Locate the cell with the specified text and output its [x, y] center coordinate. 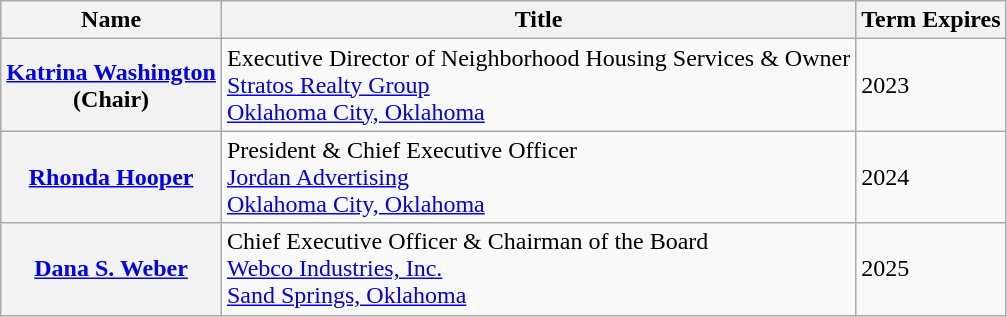
President & Chief Executive OfficerJordan AdvertisingOklahoma City, Oklahoma [538, 177]
Chief Executive Officer & Chairman of the BoardWebco Industries, Inc.Sand Springs, Oklahoma [538, 269]
Executive Director of Neighborhood Housing Services & OwnerStratos Realty GroupOklahoma City, Oklahoma [538, 85]
Rhonda Hooper [112, 177]
Term Expires [931, 20]
Name [112, 20]
2024 [931, 177]
2023 [931, 85]
Katrina Washington(Chair) [112, 85]
2025 [931, 269]
Dana S. Weber [112, 269]
Title [538, 20]
